Extract the (x, y) coordinate from the center of the cell holding the provided text.  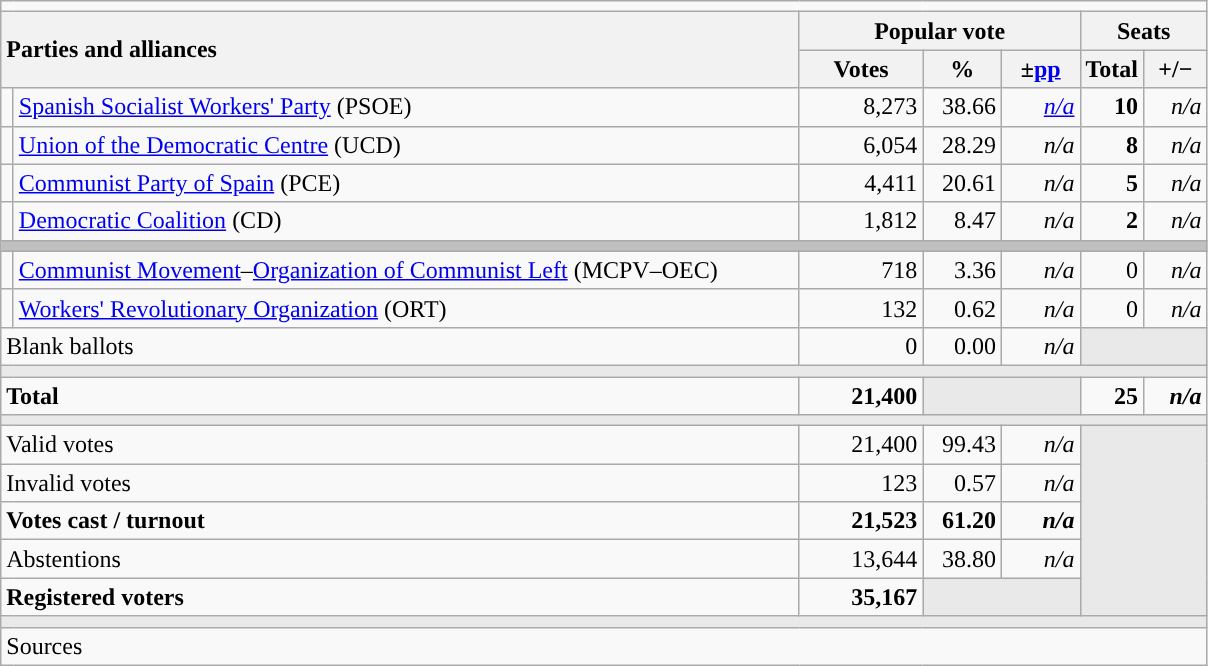
8.47 (962, 221)
99.43 (962, 445)
718 (861, 270)
38.66 (962, 107)
Communist Party of Spain (PCE) (406, 183)
10 (1112, 107)
Parties and alliances (400, 50)
Popular vote (940, 31)
Registered voters (400, 597)
0.57 (962, 483)
Invalid votes (400, 483)
6,054 (861, 145)
+/− (1176, 69)
38.80 (962, 559)
±pp (1040, 69)
Abstentions (400, 559)
2 (1112, 221)
21,523 (861, 521)
61.20 (962, 521)
4,411 (861, 183)
132 (861, 308)
Valid votes (400, 445)
8 (1112, 145)
Votes cast / turnout (400, 521)
Democratic Coalition (CD) (406, 221)
Workers' Revolutionary Organization (ORT) (406, 308)
0.62 (962, 308)
Votes (861, 69)
3.36 (962, 270)
35,167 (861, 597)
28.29 (962, 145)
1,812 (861, 221)
Communist Movement–Organization of Communist Left (MCPV–OEC) (406, 270)
Union of the Democratic Centre (UCD) (406, 145)
Sources (604, 646)
123 (861, 483)
8,273 (861, 107)
Blank ballots (400, 346)
0.00 (962, 346)
5 (1112, 183)
Seats (1144, 31)
20.61 (962, 183)
% (962, 69)
Spanish Socialist Workers' Party (PSOE) (406, 107)
25 (1112, 395)
13,644 (861, 559)
